Locate the cell with the specified text and output its [X, Y] center coordinate. 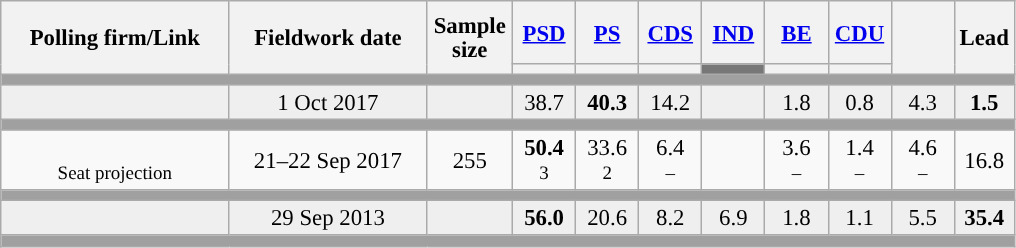
CDS [670, 32]
Seat projection [115, 160]
38.7 [544, 102]
21–22 Sep 2017 [328, 160]
PSD [544, 32]
4.6– [922, 160]
29 Sep 2013 [328, 218]
14.2 [670, 102]
1.4– [860, 160]
Polling firm/Link [115, 38]
CDU [860, 32]
Fieldwork date [328, 38]
255 [470, 160]
6.9 [734, 218]
5.5 [922, 218]
IND [734, 32]
Lead [984, 38]
16.8 [984, 160]
3.6– [796, 160]
0.8 [860, 102]
20.6 [608, 218]
8.2 [670, 218]
1 Oct 2017 [328, 102]
BE [796, 32]
33.62 [608, 160]
6.4– [670, 160]
56.0 [544, 218]
PS [608, 32]
50.43 [544, 160]
Sample size [470, 38]
1.1 [860, 218]
1.5 [984, 102]
4.3 [922, 102]
35.4 [984, 218]
40.3 [608, 102]
